Scan for the cell matching the given text and deliver its [x, y] coordinate at center. 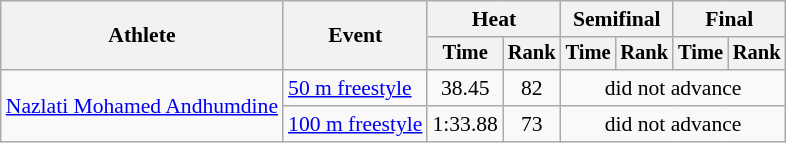
Heat [494, 19]
1:33.88 [464, 124]
Athlete [142, 36]
Event [355, 36]
Nazlati Mohamed Andhumdine [142, 106]
50 m freestyle [355, 88]
38.45 [464, 88]
Semifinal [617, 19]
73 [532, 124]
Final [729, 19]
100 m freestyle [355, 124]
82 [532, 88]
